Detect which cell encompasses the target text, then output its [X, Y] center coordinate. 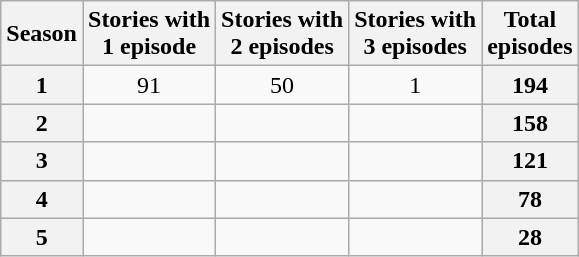
78 [530, 199]
3 [42, 161]
Season [42, 34]
Stories with 1 episode [148, 34]
121 [530, 161]
194 [530, 85]
158 [530, 123]
Stories with 3 episodes [416, 34]
2 [42, 123]
Stories with 2 episodes [282, 34]
5 [42, 237]
50 [282, 85]
4 [42, 199]
28 [530, 237]
Total episodes [530, 34]
91 [148, 85]
